Scan for the cell matching the given text and deliver its [x, y] coordinate at center. 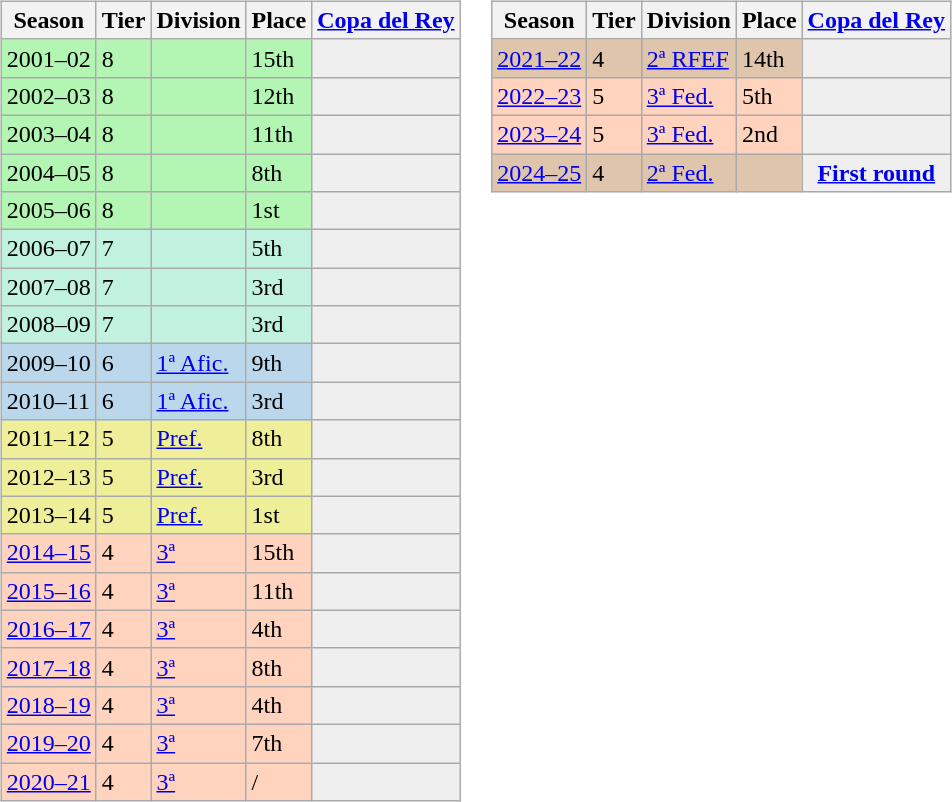
2ª RFEF [688, 58]
2023–24 [540, 134]
2007–08 [48, 287]
2014–15 [48, 553]
7th [279, 743]
2020–21 [48, 781]
2002–03 [48, 96]
2nd [769, 134]
2006–07 [48, 249]
First round [876, 173]
2021–22 [540, 58]
2009–10 [48, 363]
2ª Fed. [688, 173]
2003–04 [48, 134]
2012–13 [48, 477]
2019–20 [48, 743]
2010–11 [48, 401]
2004–05 [48, 173]
9th [279, 363]
2008–09 [48, 325]
2001–02 [48, 58]
2022–23 [540, 96]
2016–17 [48, 629]
2018–19 [48, 705]
2015–16 [48, 591]
14th [769, 58]
2005–06 [48, 211]
2013–14 [48, 515]
2011–12 [48, 439]
/ [279, 781]
12th [279, 96]
2017–18 [48, 667]
2024–25 [540, 173]
